Output the [x, y] coordinate of the center of the cell containing the given text.  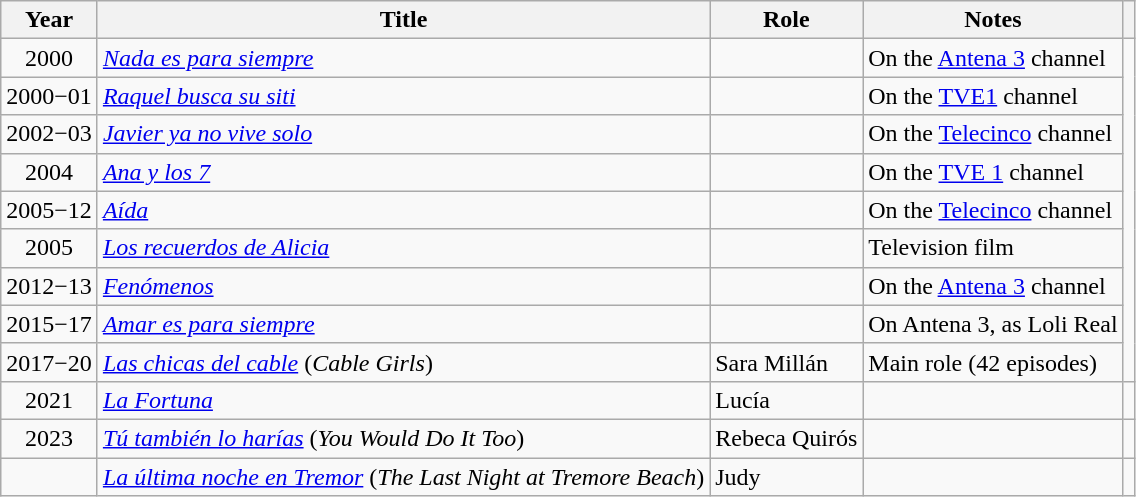
Las chicas del cable (Cable Girls) [403, 362]
Rebeca Quirós [786, 438]
Raquel busca su siti [403, 96]
Judy [786, 477]
Javier ya no vive solo [403, 134]
Los recuerdos de Alicia [403, 248]
La Fortuna [403, 400]
2012−13 [50, 286]
Tú también lo harías (You Would Do It Too) [403, 438]
Lucía [786, 400]
Fenómenos [403, 286]
On the TVE1 channel [993, 96]
2000 [50, 58]
Amar es para siempre [403, 324]
La última noche en Tremor (The Last Night at Tremore Beach) [403, 477]
Role [786, 20]
2021 [50, 400]
On Antena 3, as Loli Real [993, 324]
Ana y los 7 [403, 172]
Nada es para siempre [403, 58]
Aída [403, 210]
2015−17 [50, 324]
Title [403, 20]
Main role (42 episodes) [993, 362]
Television film [993, 248]
2000−01 [50, 96]
2005 [50, 248]
2004 [50, 172]
Notes [993, 20]
2005−12 [50, 210]
Year [50, 20]
2017−20 [50, 362]
2002−03 [50, 134]
Sara Millán [786, 362]
2023 [50, 438]
On the TVE 1 channel [993, 172]
